Capture the cell that displays the provided text and extract its [X, Y] central coordinate. 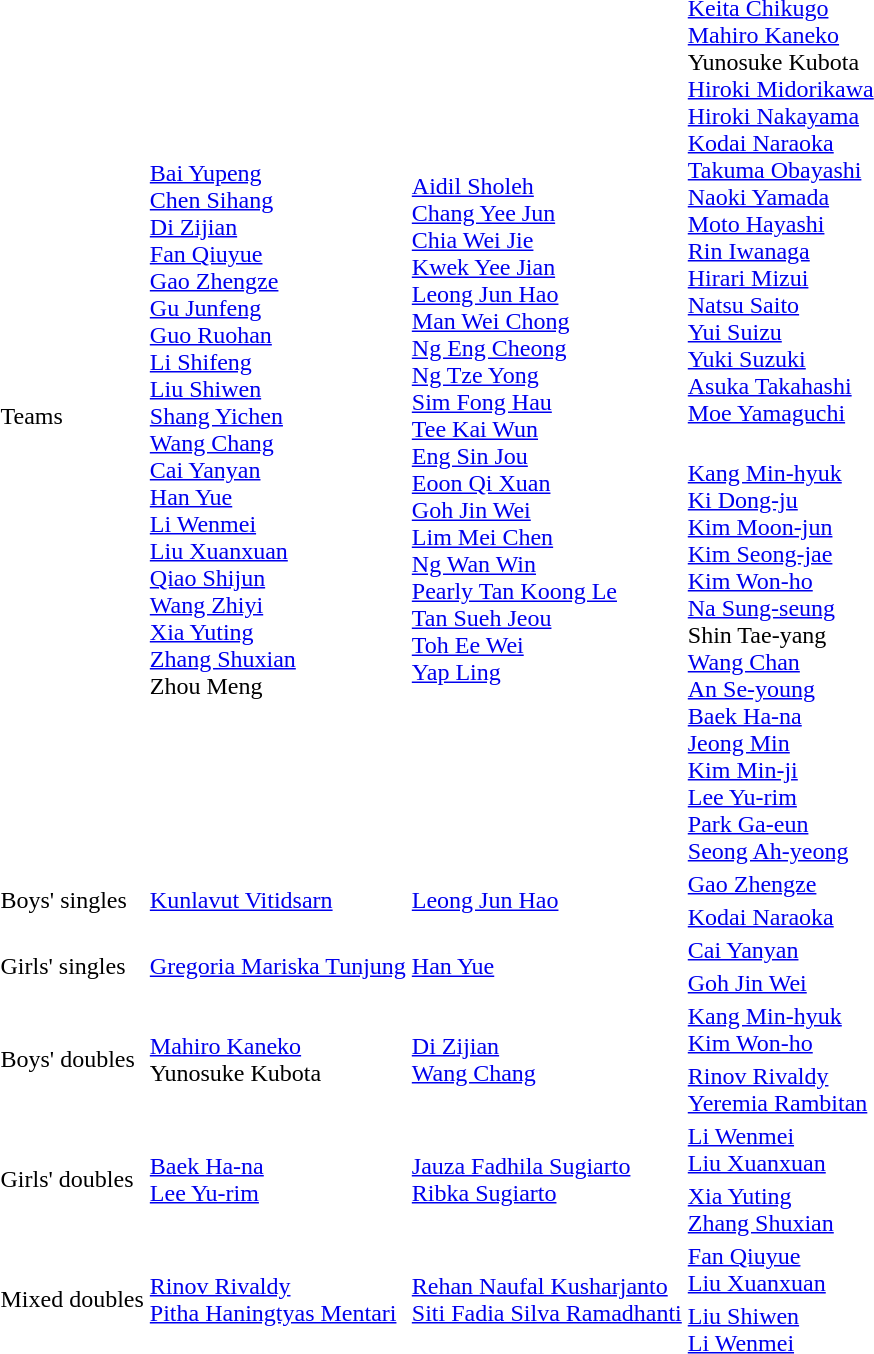
Han Yue [546, 966]
Leong Jun Hao [546, 900]
Kunlavut Vitidsarn [278, 900]
Mahiro Kaneko Yunosuke Kubota [278, 1060]
Baek Ha-na Lee Yu-rim [278, 1180]
Jauza Fadhila Sugiarto Ribka Sugiarto [546, 1180]
Di Zijian Wang Chang [546, 1060]
Gregoria Mariska Tunjung [278, 966]
